Identify which cell holds the provided text, then report its (X, Y) central coordinate. 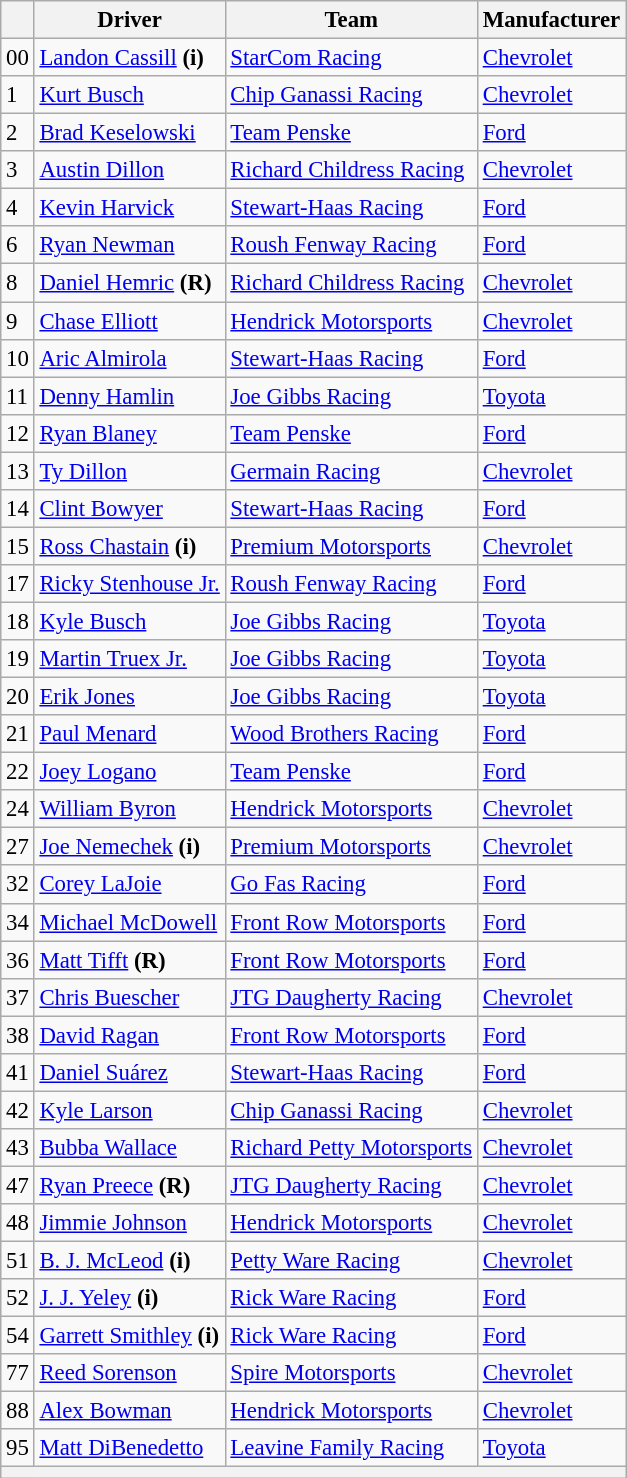
27 (18, 847)
6 (18, 245)
42 (18, 1110)
Ryan Newman (130, 245)
Spire Motorsports (351, 1373)
21 (18, 734)
Richard Petty Motorsports (351, 1148)
8 (18, 283)
Manufacturer (551, 20)
32 (18, 885)
11 (18, 396)
00 (18, 58)
B. J. McLeod (i) (130, 1261)
77 (18, 1373)
Ty Dillon (130, 471)
Bubba Wallace (130, 1148)
1 (18, 95)
Garrett Smithley (i) (130, 1336)
Matt Tifft (R) (130, 960)
Team (351, 20)
Ryan Blaney (130, 433)
Michael McDowell (130, 922)
38 (18, 1035)
Wood Brothers Racing (351, 734)
37 (18, 997)
22 (18, 772)
Kurt Busch (130, 95)
Paul Menard (130, 734)
4 (18, 208)
17 (18, 584)
54 (18, 1336)
Matt DiBenedetto (130, 1449)
18 (18, 621)
19 (18, 659)
47 (18, 1185)
Martin Truex Jr. (130, 659)
William Byron (130, 809)
Daniel Hemric (R) (130, 283)
Landon Cassill (i) (130, 58)
Petty Ware Racing (351, 1261)
David Ragan (130, 1035)
Clint Bowyer (130, 509)
Reed Sorenson (130, 1373)
88 (18, 1411)
14 (18, 509)
Leavine Family Racing (351, 1449)
36 (18, 960)
J. J. Yeley (i) (130, 1298)
StarCom Racing (351, 58)
Joey Logano (130, 772)
48 (18, 1223)
24 (18, 809)
Kevin Harvick (130, 208)
9 (18, 321)
Go Fas Racing (351, 885)
Kyle Larson (130, 1110)
Driver (130, 20)
Joe Nemechek (i) (130, 847)
Austin Dillon (130, 170)
Corey LaJoie (130, 885)
Denny Hamlin (130, 396)
Aric Almirola (130, 358)
Erik Jones (130, 697)
10 (18, 358)
Ross Chastain (i) (130, 546)
41 (18, 1073)
34 (18, 922)
Ricky Stenhouse Jr. (130, 584)
Chris Buescher (130, 997)
20 (18, 697)
Jimmie Johnson (130, 1223)
13 (18, 471)
52 (18, 1298)
12 (18, 433)
15 (18, 546)
43 (18, 1148)
Chase Elliott (130, 321)
Kyle Busch (130, 621)
51 (18, 1261)
Daniel Suárez (130, 1073)
95 (18, 1449)
Alex Bowman (130, 1411)
3 (18, 170)
Germain Racing (351, 471)
Brad Keselowski (130, 133)
Ryan Preece (R) (130, 1185)
2 (18, 133)
